Return the (x, y) coordinate for the center point of the cell that contains the specified text.  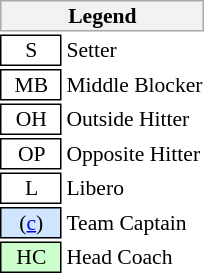
Outside Hitter (134, 120)
Libero (134, 188)
OH (32, 120)
Middle Blocker (134, 85)
Legend (102, 16)
OP (32, 154)
(c) (32, 223)
Setter (134, 50)
Team Captain (134, 223)
Opposite Hitter (134, 154)
MB (32, 85)
S (32, 50)
L (32, 188)
